Provide the (X, Y) coordinate of the cell's center where the given text is located.  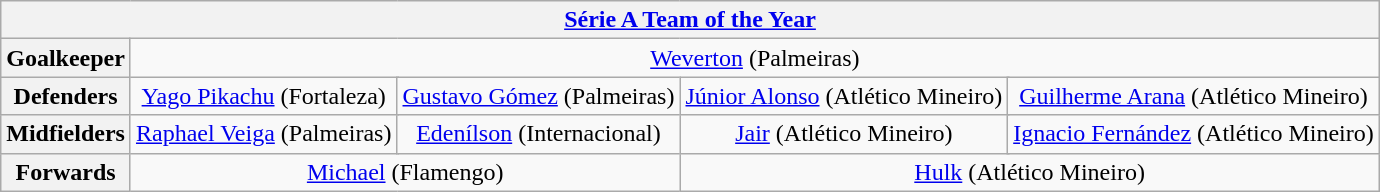
Jair (Atlético Mineiro) (844, 134)
Gustavo Gómez (Palmeiras) (538, 96)
Goalkeeper (66, 58)
Ignacio Fernández (Atlético Mineiro) (1194, 134)
Midfielders (66, 134)
Guilherme Arana (Atlético Mineiro) (1194, 96)
Hulk (Atlético Mineiro) (1030, 172)
Edenílson (Internacional) (538, 134)
Júnior Alonso (Atlético Mineiro) (844, 96)
Michael (Flamengo) (405, 172)
Raphael Veiga (Palmeiras) (264, 134)
Série A Team of the Year (690, 20)
Defenders (66, 96)
Weverton (Palmeiras) (754, 58)
Yago Pikachu (Fortaleza) (264, 96)
Forwards (66, 172)
